Detect which cell encompasses the target text, then output its [x, y] center coordinate. 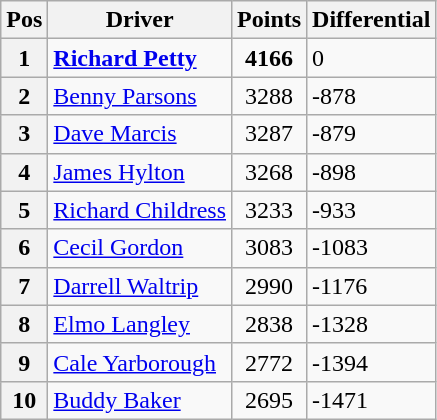
-1394 [372, 362]
3233 [270, 210]
James Hylton [140, 172]
3287 [270, 134]
8 [24, 324]
Elmo Langley [140, 324]
Richard Childress [140, 210]
2838 [270, 324]
Pos [24, 20]
-1328 [372, 324]
4 [24, 172]
-933 [372, 210]
5 [24, 210]
Benny Parsons [140, 96]
-1083 [372, 248]
10 [24, 400]
2 [24, 96]
9 [24, 362]
2990 [270, 286]
1 [24, 58]
2772 [270, 362]
7 [24, 286]
3083 [270, 248]
-878 [372, 96]
2695 [270, 400]
-898 [372, 172]
-1176 [372, 286]
3268 [270, 172]
Differential [372, 20]
Points [270, 20]
Cecil Gordon [140, 248]
Buddy Baker [140, 400]
0 [372, 58]
Dave Marcis [140, 134]
Darrell Waltrip [140, 286]
Richard Petty [140, 58]
Cale Yarborough [140, 362]
3288 [270, 96]
-879 [372, 134]
3 [24, 134]
-1471 [372, 400]
6 [24, 248]
4166 [270, 58]
Driver [140, 20]
